Return [X, Y] of the center of cell containing provided text 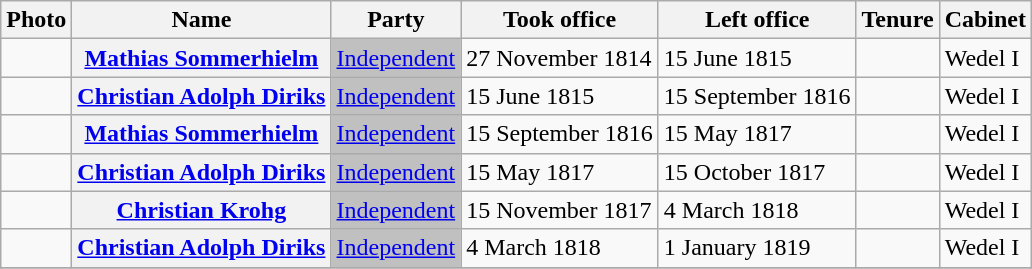
Name [202, 20]
Left office [757, 20]
1 January 1819 [757, 248]
27 November 1814 [560, 58]
Cabinet [985, 20]
Party [396, 20]
Took office [560, 20]
15 October 1817 [757, 172]
Photo [36, 20]
Tenure [898, 20]
15 November 1817 [560, 210]
Christian Krohg [202, 210]
